For the text-containing cell, return its midpoint in (x, y) coordinate format. 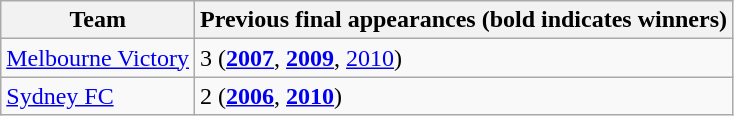
3 (2007, 2009, 2010) (464, 58)
Sydney FC (98, 96)
Melbourne Victory (98, 58)
Previous final appearances (bold indicates winners) (464, 20)
Team (98, 20)
2 (2006, 2010) (464, 96)
